Identify which cell holds the provided text, then report its [X, Y] central coordinate. 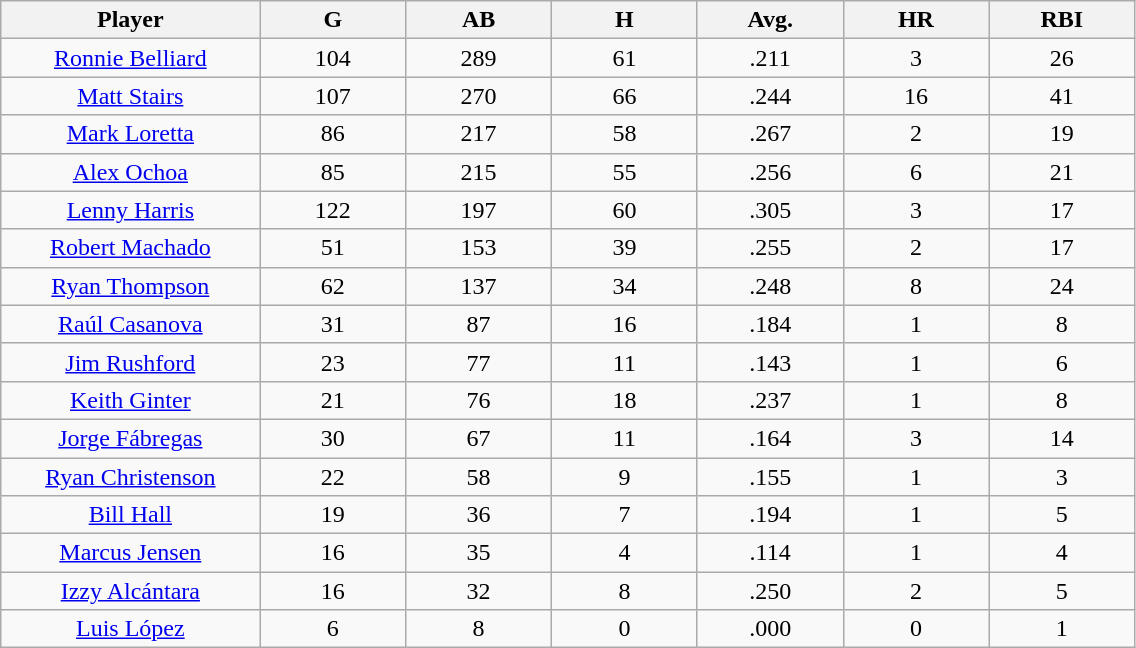
Mark Loretta [130, 134]
22 [333, 477]
39 [624, 248]
.244 [770, 96]
197 [479, 210]
9 [624, 477]
35 [479, 553]
217 [479, 134]
153 [479, 248]
36 [479, 515]
.194 [770, 515]
Ronnie Belliard [130, 58]
34 [624, 286]
Alex Ochoa [130, 172]
G [333, 20]
.248 [770, 286]
Marcus Jensen [130, 553]
55 [624, 172]
26 [1062, 58]
.114 [770, 553]
HR [916, 20]
215 [479, 172]
Jorge Fábregas [130, 438]
.155 [770, 477]
7 [624, 515]
.267 [770, 134]
AB [479, 20]
Raúl Casanova [130, 324]
76 [479, 400]
41 [1062, 96]
104 [333, 58]
Robert Machado [130, 248]
Bill Hall [130, 515]
Jim Rushford [130, 362]
289 [479, 58]
Ryan Thompson [130, 286]
137 [479, 286]
67 [479, 438]
H [624, 20]
Keith Ginter [130, 400]
85 [333, 172]
270 [479, 96]
107 [333, 96]
66 [624, 96]
.184 [770, 324]
60 [624, 210]
23 [333, 362]
Luis López [130, 629]
Lenny Harris [130, 210]
32 [479, 591]
86 [333, 134]
.256 [770, 172]
87 [479, 324]
Avg. [770, 20]
.255 [770, 248]
31 [333, 324]
62 [333, 286]
61 [624, 58]
77 [479, 362]
Ryan Christenson [130, 477]
.250 [770, 591]
30 [333, 438]
.211 [770, 58]
Player [130, 20]
.164 [770, 438]
Matt Stairs [130, 96]
.237 [770, 400]
.143 [770, 362]
RBI [1062, 20]
51 [333, 248]
14 [1062, 438]
Izzy Alcántara [130, 591]
24 [1062, 286]
18 [624, 400]
.000 [770, 629]
.305 [770, 210]
122 [333, 210]
